Determine the (x, y) coordinate at the center of the cell enclosing the given text.  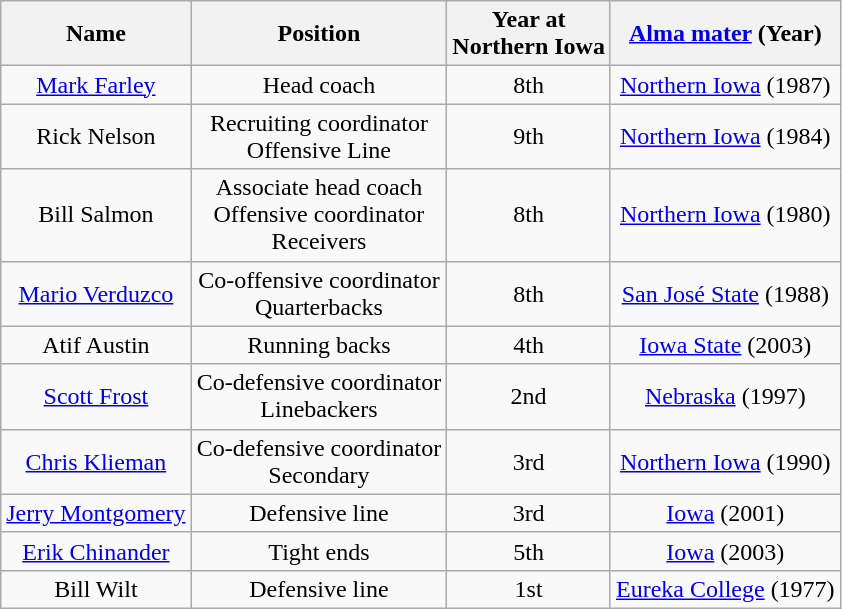
Iowa (2001) (725, 513)
Running backs (319, 345)
2nd (529, 396)
Iowa (2003) (725, 551)
Recruiting coordinatorOffensive Line (319, 136)
Name (96, 34)
Bill Wilt (96, 589)
Nebraska (1997) (725, 396)
Alma mater (Year) (725, 34)
San José State (1988) (725, 294)
Northern Iowa (1990) (725, 462)
Co-defensive coordinatorLinebackers (319, 396)
Mario Verduzco (96, 294)
Eureka College (1977) (725, 589)
9th (529, 136)
Bill Salmon (96, 215)
Co-offensive coordinatorQuarterbacks (319, 294)
1st (529, 589)
Mark Farley (96, 85)
Atif Austin (96, 345)
Northern Iowa (1980) (725, 215)
Iowa State (2003) (725, 345)
Year at Northern Iowa (529, 34)
Chris Klieman (96, 462)
Associate head coachOffensive coordinatorReceivers (319, 215)
Northern Iowa (1984) (725, 136)
Jerry Montgomery (96, 513)
5th (529, 551)
Scott Frost (96, 396)
4th (529, 345)
Head coach (319, 85)
Co-defensive coordinatorSecondary (319, 462)
Rick Nelson (96, 136)
Position (319, 34)
Northern Iowa (1987) (725, 85)
Erik Chinander (96, 551)
Tight ends (319, 551)
